Detect which cell encompasses the target text, then output its [X, Y] center coordinate. 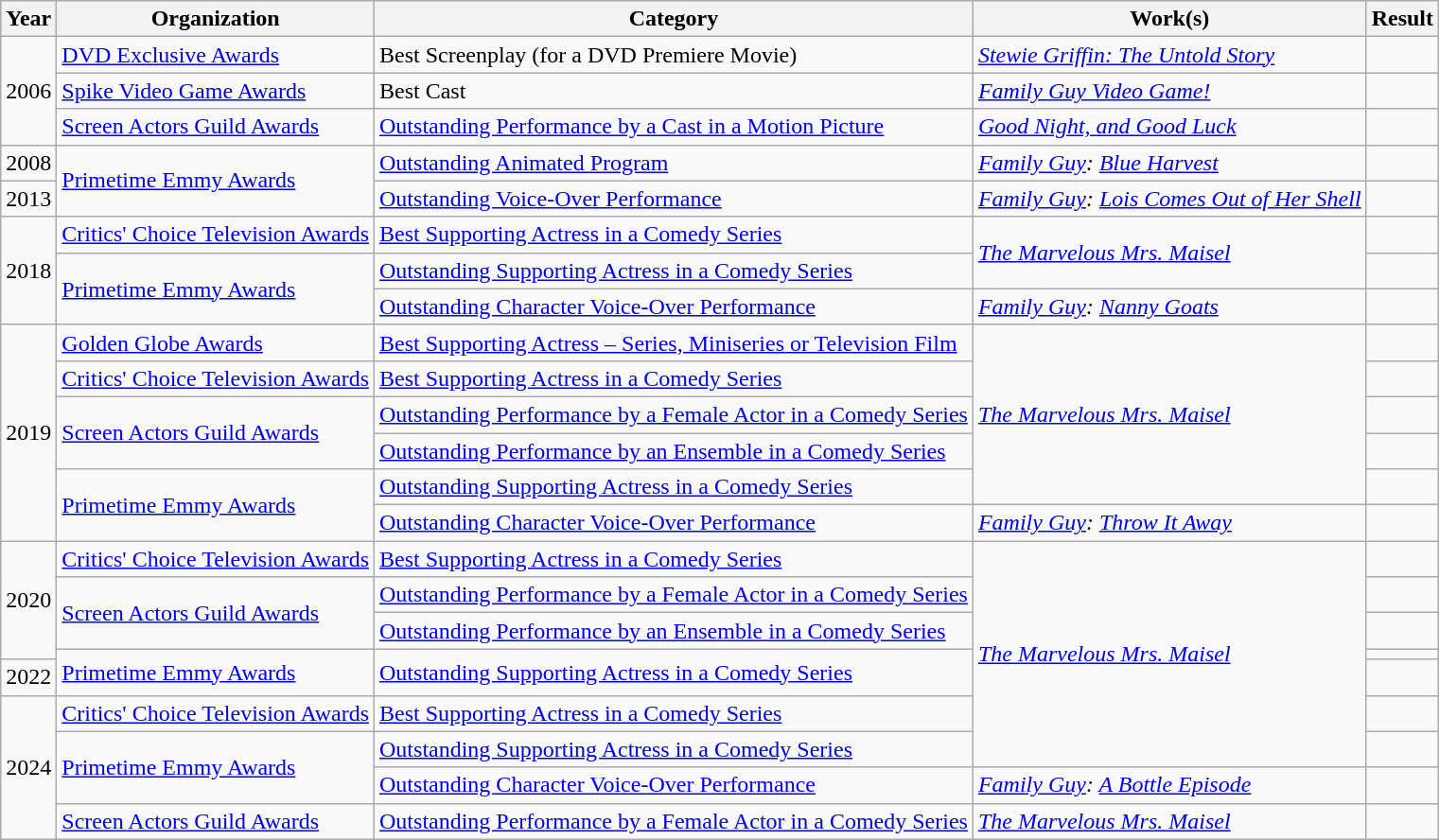
Best Screenplay (for a DVD Premiere Movie) [674, 55]
2018 [28, 271]
2024 [28, 767]
Family Guy: Blue Harvest [1169, 163]
Result [1402, 19]
Year [28, 19]
2020 [28, 600]
Best Cast [674, 91]
Family Guy: Nanny Goats [1169, 306]
Work(s) [1169, 19]
2013 [28, 199]
Family Guy Video Game! [1169, 91]
2006 [28, 91]
2008 [28, 163]
2022 [28, 677]
Best Supporting Actress – Series, Miniseries or Television Film [674, 342]
Spike Video Game Awards [216, 91]
Outstanding Animated Program [674, 163]
Stewie Griffin: The Untold Story [1169, 55]
Outstanding Performance by a Cast in a Motion Picture [674, 127]
Family Guy: Lois Comes Out of Her Shell [1169, 199]
Golden Globe Awards [216, 342]
Category [674, 19]
Outstanding Voice-Over Performance [674, 199]
DVD Exclusive Awards [216, 55]
Organization [216, 19]
2019 [28, 432]
Family Guy: Throw It Away [1169, 523]
Family Guy: A Bottle Episode [1169, 785]
Good Night, and Good Luck [1169, 127]
